Search for the cell housing the specified text and yield its [X, Y] center coordinate. 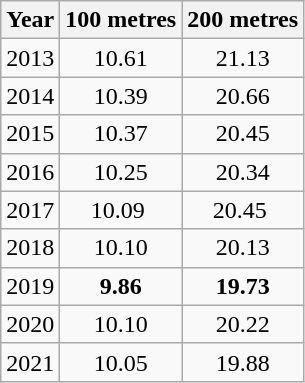
2017 [30, 210]
2016 [30, 172]
10.37 [121, 134]
10.09 [121, 210]
9.86 [121, 286]
2018 [30, 248]
21.13 [243, 58]
19.73 [243, 286]
Year [30, 20]
10.39 [121, 96]
20.22 [243, 324]
20.66 [243, 96]
10.25 [121, 172]
2014 [30, 96]
2013 [30, 58]
2015 [30, 134]
19.88 [243, 362]
20.13 [243, 248]
10.61 [121, 58]
20.34 [243, 172]
100 metres [121, 20]
2021 [30, 362]
10.05 [121, 362]
200 metres [243, 20]
2019 [30, 286]
2020 [30, 324]
